Scan for the cell matching the given text and deliver its [x, y] coordinate at center. 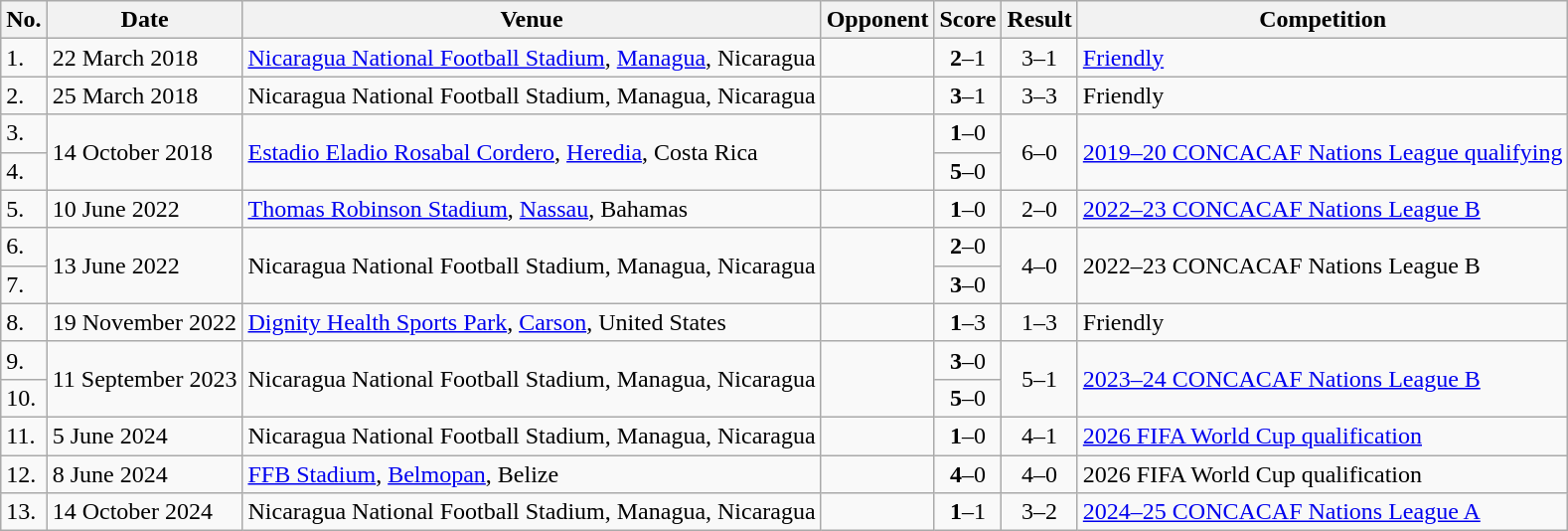
2023–24 CONCACAF Nations League B [1323, 379]
3–3 [1039, 95]
6–0 [1039, 152]
10 June 2022 [145, 209]
Venue [532, 20]
Dignity Health Sports Park, Carson, United States [532, 322]
No. [24, 20]
2019–20 CONCACAF Nations League qualifying [1323, 152]
8. [24, 322]
14 October 2024 [145, 512]
13 June 2022 [145, 265]
Score [968, 20]
10. [24, 398]
13. [24, 512]
Estadio Eladio Rosabal Cordero, Heredia, Costa Rica [532, 152]
FFB Stadium, Belmopan, Belize [532, 474]
1–1 [968, 512]
8 June 2024 [145, 474]
Result [1039, 20]
2–1 [968, 58]
25 March 2018 [145, 95]
5–1 [1039, 379]
7. [24, 284]
Thomas Robinson Stadium, Nassau, Bahamas [532, 209]
22 March 2018 [145, 58]
3. [24, 133]
9. [24, 360]
19 November 2022 [145, 322]
5. [24, 209]
12. [24, 474]
1. [24, 58]
3–2 [1039, 512]
11 September 2023 [145, 379]
Competition [1323, 20]
4–1 [1039, 436]
4. [24, 171]
2. [24, 95]
2024–25 CONCACAF Nations League A [1323, 512]
5 June 2024 [145, 436]
6. [24, 247]
Date [145, 20]
11. [24, 436]
14 October 2018 [145, 152]
Opponent [877, 20]
